From the cell containing the given text, extract its center point as (x, y) coordinate. 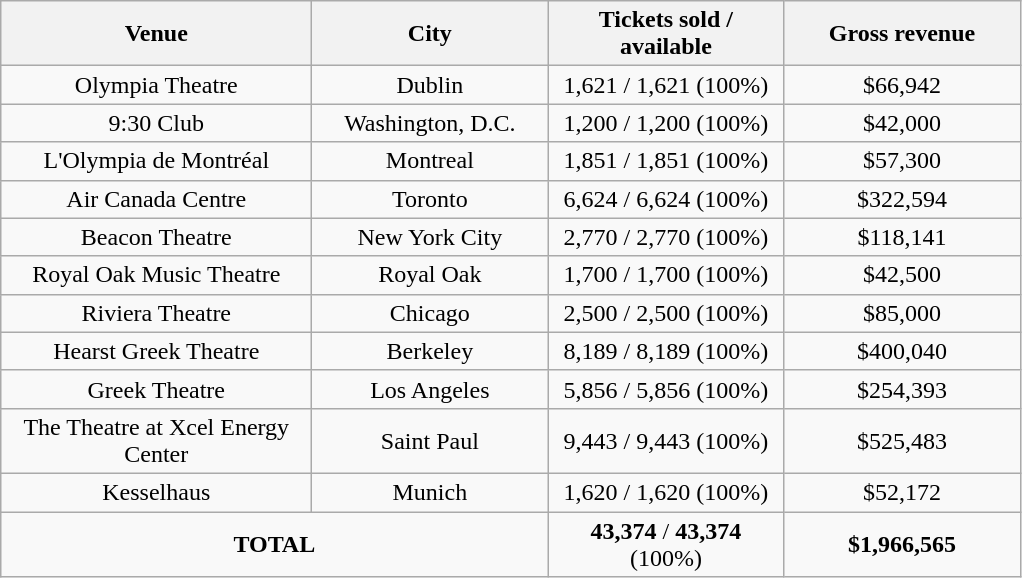
L'Olympia de Montréal (156, 161)
Royal Oak (430, 275)
$400,040 (902, 351)
$42,500 (902, 275)
9,443 / 9,443 (100%) (666, 440)
Greek Theatre (156, 389)
2,500 / 2,500 (100%) (666, 313)
Los Angeles (430, 389)
Montreal (430, 161)
City (430, 34)
6,624 / 6,624 (100%) (666, 199)
Beacon Theatre (156, 237)
$52,172 (902, 492)
Berkeley (430, 351)
9:30 Club (156, 123)
$525,483 (902, 440)
Air Canada Centre (156, 199)
$1,966,565 (902, 544)
Saint Paul (430, 440)
New York City (430, 237)
Olympia Theatre (156, 85)
Dublin (430, 85)
$118,141 (902, 237)
1,620 / 1,620 (100%) (666, 492)
$254,393 (902, 389)
TOTAL (274, 544)
Tickets sold / available (666, 34)
Riviera Theatre (156, 313)
1,200 / 1,200 (100%) (666, 123)
1,700 / 1,700 (100%) (666, 275)
Chicago (430, 313)
Toronto (430, 199)
1,851 / 1,851 (100%) (666, 161)
Gross revenue (902, 34)
$42,000 (902, 123)
43,374 / 43,374 (100%) (666, 544)
$57,300 (902, 161)
5,856 / 5,856 (100%) (666, 389)
$322,594 (902, 199)
8,189 / 8,189 (100%) (666, 351)
Washington, D.C. (430, 123)
Kesselhaus (156, 492)
The Theatre at Xcel Energy Center (156, 440)
Royal Oak Music Theatre (156, 275)
$85,000 (902, 313)
Hearst Greek Theatre (156, 351)
Munich (430, 492)
Venue (156, 34)
2,770 / 2,770 (100%) (666, 237)
1,621 / 1,621 (100%) (666, 85)
$66,942 (902, 85)
